Identify which cell holds the provided text, then report its (X, Y) central coordinate. 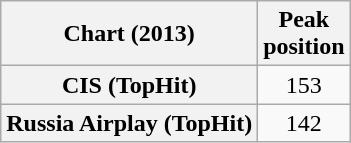
Chart (2013) (130, 34)
153 (304, 85)
142 (304, 123)
Peakposition (304, 34)
CIS (TopHit) (130, 85)
Russia Airplay (TopHit) (130, 123)
